Provide the (X, Y) coordinate of the cell's center where the given text is located.  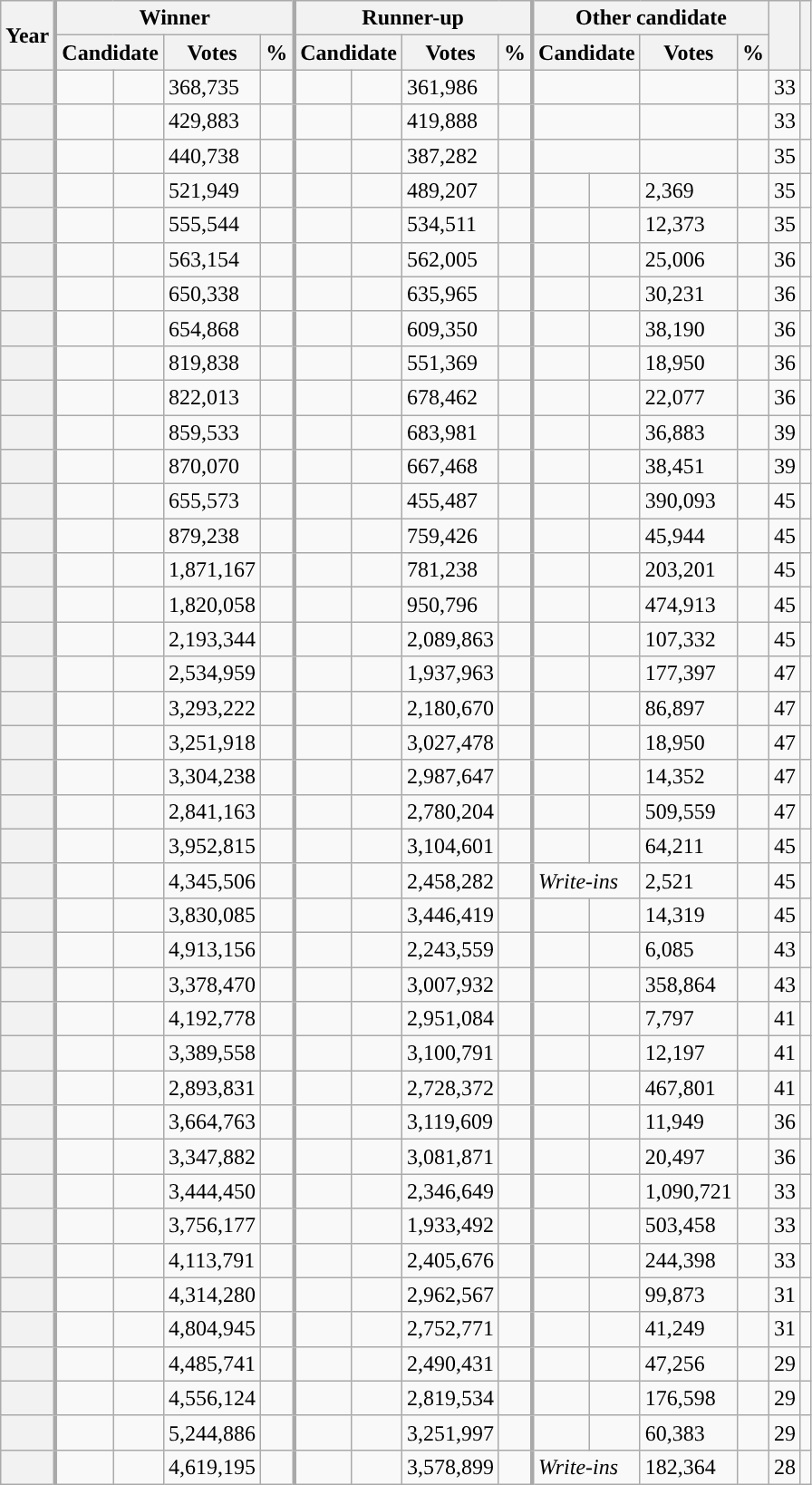
64,211 (689, 846)
555,544 (212, 225)
609,350 (449, 328)
176,598 (689, 1398)
759,426 (449, 536)
3,007,932 (449, 984)
3,578,899 (449, 1467)
3,378,470 (212, 984)
503,458 (689, 1226)
474,913 (689, 605)
30,231 (689, 294)
3,830,085 (212, 915)
203,201 (689, 570)
361,986 (449, 87)
950,796 (449, 605)
3,251,997 (449, 1432)
86,897 (689, 708)
6,085 (689, 949)
41,249 (689, 1329)
182,364 (689, 1467)
2,405,676 (449, 1260)
2,089,863 (449, 639)
2,728,372 (449, 1088)
489,207 (449, 190)
107,332 (689, 639)
4,485,741 (212, 1364)
2,752,771 (449, 1329)
1,871,167 (212, 570)
429,883 (212, 121)
3,304,238 (212, 777)
3,347,882 (212, 1157)
2,490,431 (449, 1364)
28 (785, 1467)
3,027,478 (449, 742)
2,521 (689, 880)
655,573 (212, 501)
45,944 (689, 536)
20,497 (689, 1157)
2,819,534 (449, 1398)
38,451 (689, 467)
879,238 (212, 536)
Year (29, 35)
368,735 (212, 87)
2,193,344 (212, 639)
4,619,195 (212, 1467)
4,804,945 (212, 1329)
2,987,647 (449, 777)
419,888 (449, 121)
521,949 (212, 190)
3,664,763 (212, 1122)
3,444,450 (212, 1191)
781,238 (449, 570)
440,738 (212, 156)
650,338 (212, 294)
47,256 (689, 1364)
683,981 (449, 432)
4,556,124 (212, 1398)
4,913,156 (212, 949)
859,533 (212, 432)
36,883 (689, 432)
11,949 (689, 1122)
7,797 (689, 1019)
654,868 (212, 328)
244,398 (689, 1260)
2,893,831 (212, 1088)
3,756,177 (212, 1226)
2,962,567 (449, 1295)
3,119,609 (449, 1122)
467,801 (689, 1088)
534,511 (449, 225)
2,346,649 (449, 1191)
678,462 (449, 397)
819,838 (212, 363)
60,383 (689, 1432)
667,468 (449, 467)
Winner (174, 18)
2,458,282 (449, 880)
2,369 (689, 190)
25,006 (689, 259)
14,352 (689, 777)
4,345,506 (212, 880)
3,446,419 (449, 915)
1,090,721 (689, 1191)
358,864 (689, 984)
5,244,886 (212, 1432)
387,282 (449, 156)
2,841,163 (212, 811)
3,081,871 (449, 1157)
Runner-up (413, 18)
2,180,670 (449, 708)
390,093 (689, 501)
177,397 (689, 674)
99,873 (689, 1295)
2,951,084 (449, 1019)
Other candidate (651, 18)
12,373 (689, 225)
1,820,058 (212, 605)
3,952,815 (212, 846)
563,154 (212, 259)
635,965 (449, 294)
12,197 (689, 1053)
2,243,559 (449, 949)
2,780,204 (449, 811)
3,104,601 (449, 846)
870,070 (212, 467)
1,937,963 (449, 674)
2,534,959 (212, 674)
3,389,558 (212, 1053)
455,487 (449, 501)
3,100,791 (449, 1053)
3,293,222 (212, 708)
551,369 (449, 363)
22,077 (689, 397)
562,005 (449, 259)
14,319 (689, 915)
38,190 (689, 328)
509,559 (689, 811)
4,192,778 (212, 1019)
822,013 (212, 397)
3,251,918 (212, 742)
4,314,280 (212, 1295)
4,113,791 (212, 1260)
1,933,492 (449, 1226)
